Find where the given text appears and provide that cell's center as (X, Y) coordinate. 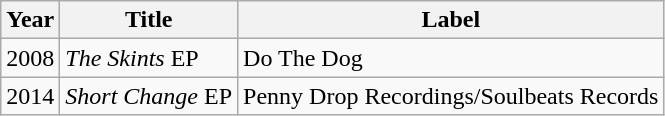
The Skints EP (149, 58)
Title (149, 20)
2014 (30, 96)
2008 (30, 58)
Do The Dog (451, 58)
Year (30, 20)
Short Change EP (149, 96)
Penny Drop Recordings/Soulbeats Records (451, 96)
Label (451, 20)
